Return the [X, Y] coordinate for the center point of the cell that contains the specified text.  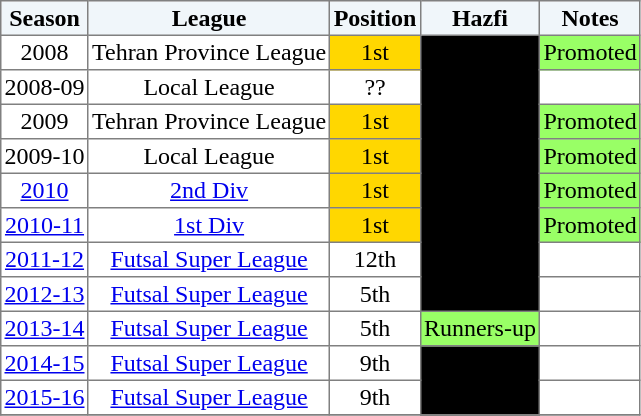
2015-16 [44, 397]
Season [44, 18]
12th [375, 259]
2010 [44, 190]
2009-10 [44, 156]
Runners-up [480, 328]
2008-09 [44, 87]
2008 [44, 52]
League [209, 18]
1st Div [209, 225]
2012-13 [44, 294]
2013-14 [44, 328]
2nd Div [209, 190]
2009 [44, 121]
?? [375, 87]
2011-12 [44, 259]
2014-15 [44, 363]
Hazfi [480, 18]
2010-11 [44, 225]
Position [375, 18]
Notes [590, 18]
